Find where the given text appears and provide that cell's center as (X, Y) coordinate. 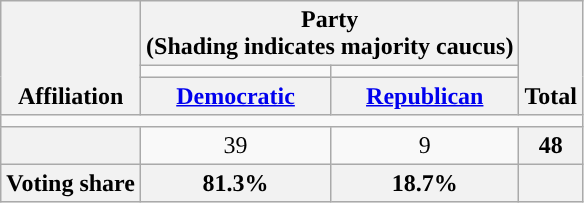
Affiliation (71, 58)
18.7% (425, 183)
Republican (425, 96)
Voting share (71, 183)
48 (551, 145)
81.3% (236, 183)
39 (236, 145)
Democratic (236, 96)
Party (Shading indicates majority caucus) (330, 34)
Total (551, 58)
9 (425, 145)
